Return [X, Y] of the center of cell containing provided text 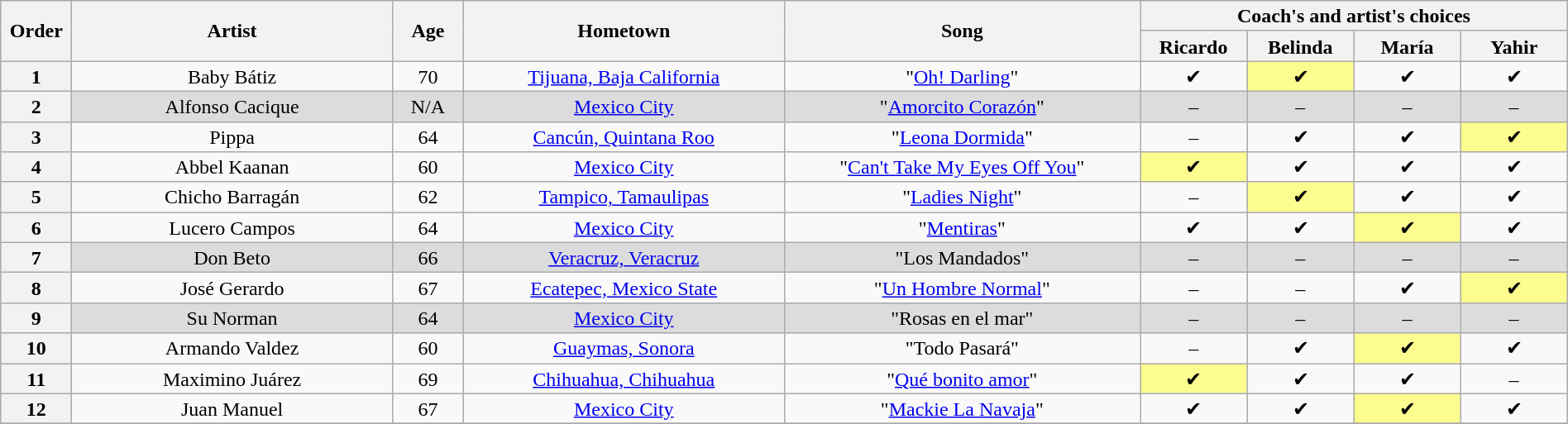
Belinda [1300, 46]
2 [36, 106]
Baby Bátiz [232, 76]
Pippa [232, 137]
"Leona Dormida" [963, 137]
Tijuana, Baja California [624, 76]
"Los Mandados" [963, 258]
Chihuahua, Chihuahua [624, 379]
Su Norman [232, 317]
Tampico, Tamaulipas [624, 197]
Song [963, 31]
Maximino Juárez [232, 379]
María [1408, 46]
Lucero Campos [232, 228]
11 [36, 379]
N/A [428, 106]
Chicho Barragán [232, 197]
10 [36, 349]
62 [428, 197]
Don Beto [232, 258]
Abbel Kaanan [232, 167]
"Ladies Night" [963, 197]
Hometown [624, 31]
"Rosas en el mar" [963, 317]
Guaymas, Sonora [624, 349]
12 [36, 408]
"Un Hombre Normal" [963, 288]
3 [36, 137]
Ricardo [1194, 46]
Veracruz, Veracruz [624, 258]
Artist [232, 31]
Ecatepec, Mexico State [624, 288]
6 [36, 228]
"Oh! Darling" [963, 76]
"Can't Take My Eyes Off You" [963, 167]
7 [36, 258]
"Mackie La Navaja" [963, 408]
70 [428, 76]
4 [36, 167]
9 [36, 317]
1 [36, 76]
Coach's and artist's choices [1355, 17]
José Gerardo [232, 288]
Cancún, Quintana Roo [624, 137]
"Todo Pasará" [963, 349]
Order [36, 31]
66 [428, 258]
Alfonso Cacique [232, 106]
"Amorcito Corazón" [963, 106]
Yahir [1513, 46]
Armando Valdez [232, 349]
69 [428, 379]
"Qué bonito amor" [963, 379]
Juan Manuel [232, 408]
5 [36, 197]
"Mentiras" [963, 228]
Age [428, 31]
8 [36, 288]
